Provide the (X, Y) coordinate of the cell's center where the given text is located.  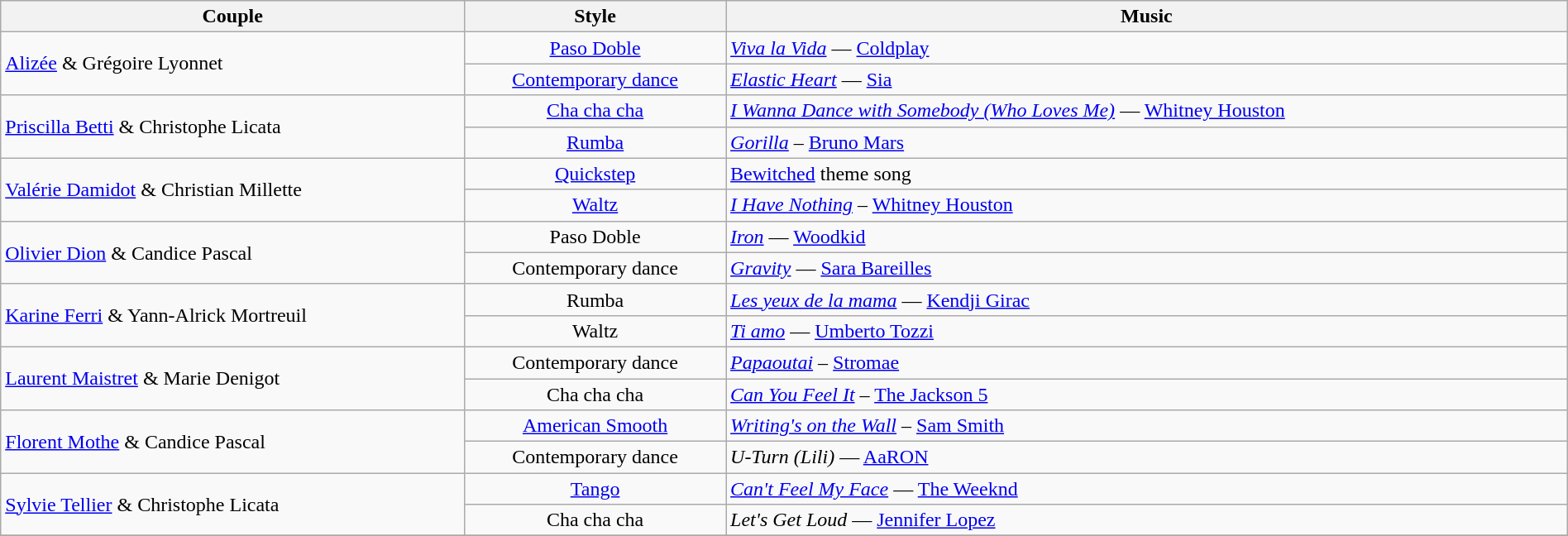
Papaoutai – Stromae (1147, 362)
Olivier Dion & Candice Pascal (233, 252)
Les yeux de la mama — Kendji Girac (1147, 299)
Gorilla – Bruno Mars (1147, 142)
Writing's on the Wall – Sam Smith (1147, 426)
Gravity — Sara Bareilles (1147, 268)
Tango (595, 489)
Priscilla Betti & Christophe Licata (233, 127)
American Smooth (595, 426)
Elastic Heart — Sia (1147, 79)
Ti amo — Umberto Tozzi (1147, 331)
Iron — Woodkid (1147, 237)
Style (595, 17)
Viva la Vida — Coldplay (1147, 48)
Valérie Damidot & Christian Millette (233, 189)
U-Turn (Lili) — AaRON (1147, 457)
Karine Ferri & Yann-Alrick Mortreuil (233, 315)
Music (1147, 17)
Couple (233, 17)
Can't Feel My Face — The Weeknd (1147, 489)
Can You Feel It – The Jackson 5 (1147, 395)
Bewitched theme song (1147, 174)
Let's Get Loud — Jennifer Lopez (1147, 520)
Quickstep (595, 174)
Florent Mothe & Candice Pascal (233, 442)
Alizée & Grégoire Lyonnet (233, 64)
Sylvie Tellier & Christophe Licata (233, 505)
Laurent Maistret & Marie Denigot (233, 378)
I Wanna Dance with Somebody (Who Loves Me) — Whitney Houston (1147, 111)
I Have Nothing – Whitney Houston (1147, 205)
